Extract the [X, Y] coordinate from the center of the cell holding the provided text.  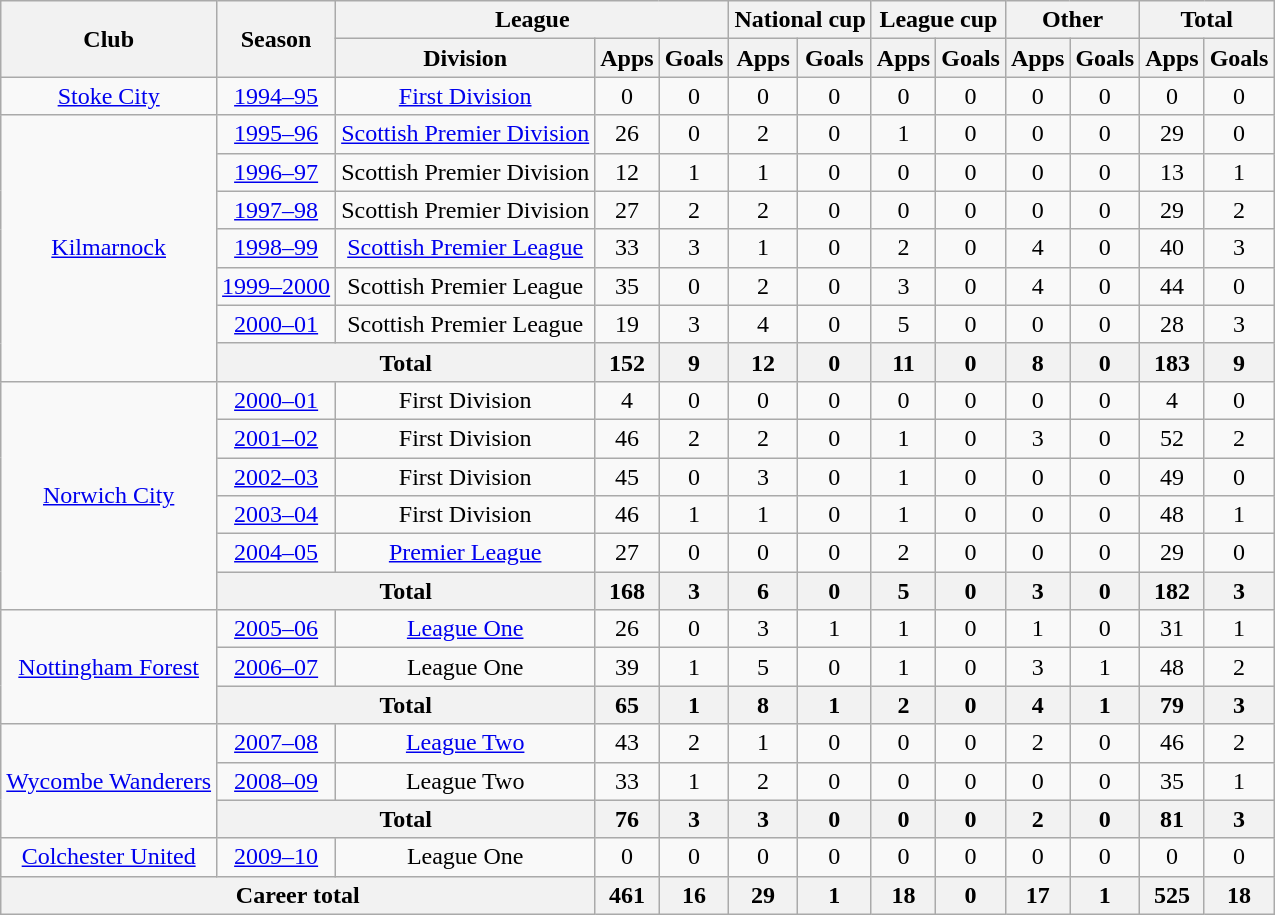
39 [627, 667]
2005–06 [276, 629]
19 [627, 324]
Other [1072, 20]
2008–09 [276, 781]
1995–96 [276, 134]
79 [1172, 705]
Nottingham Forest [109, 667]
152 [627, 362]
183 [1172, 362]
Season [276, 39]
525 [1172, 895]
Stoke City [109, 96]
Premier League [466, 553]
Career total [298, 895]
45 [627, 477]
28 [1172, 324]
2006–07 [276, 667]
2002–03 [276, 477]
168 [627, 591]
2003–04 [276, 515]
49 [1172, 477]
52 [1172, 438]
League cup [938, 20]
2004–05 [276, 553]
182 [1172, 591]
League [532, 20]
40 [1172, 248]
1996–97 [276, 172]
13 [1172, 172]
1994–95 [276, 96]
461 [627, 895]
Colchester United [109, 857]
44 [1172, 286]
76 [627, 819]
National cup [800, 20]
1997–98 [276, 210]
2007–08 [276, 743]
Club [109, 39]
Norwich City [109, 495]
Wycombe Wanderers [109, 781]
2001–02 [276, 438]
6 [763, 591]
11 [903, 362]
1998–99 [276, 248]
16 [694, 895]
Division [466, 58]
1999–2000 [276, 286]
43 [627, 743]
17 [1037, 895]
31 [1172, 629]
81 [1172, 819]
Kilmarnock [109, 248]
65 [627, 705]
2009–10 [276, 857]
